Scan for the cell matching the given text and deliver its [x, y] coordinate at center. 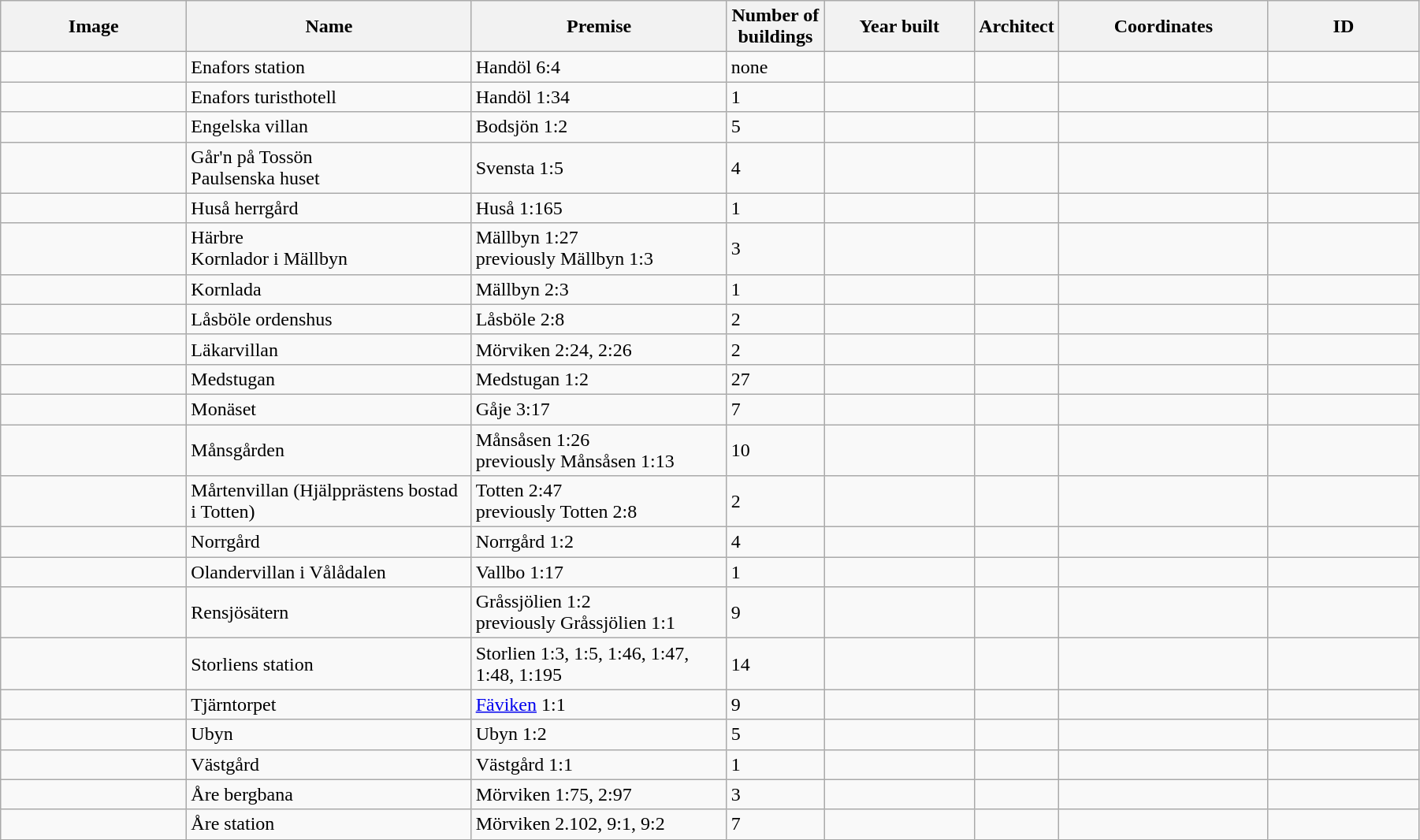
Enafors turisthotell [329, 97]
ID [1343, 27]
Olandervillan i Vålådalen [329, 572]
Norrgård [329, 542]
Går'n på TossönPaulsenska huset [329, 167]
Låsböle 2:8 [599, 319]
Monäset [329, 409]
Mällbyn 2:3 [599, 289]
Mörviken 1:75, 2:97 [599, 794]
Name [329, 27]
Månsåsen 1:26previously Månsåsen 1:13 [599, 449]
Architect [1017, 27]
Mörviken 2:24, 2:26 [599, 349]
Mårtenvillan (Hjälpprästens bostad i Totten) [329, 501]
Engelska villan [329, 127]
Gåje 3:17 [599, 409]
14 [775, 663]
Image [94, 27]
10 [775, 449]
Medstugan 1:2 [599, 379]
Premise [599, 27]
Västgård [329, 764]
Rensjösätern [329, 613]
HärbreKornlador i Mällbyn [329, 249]
Kornlada [329, 289]
Bodsjön 1:2 [599, 127]
Ubyn 1:2 [599, 734]
27 [775, 379]
Åre station [329, 824]
Huså 1:165 [599, 208]
Norrgård 1:2 [599, 542]
Totten 2:47previously Totten 2:8 [599, 501]
Låsböle ordenshus [329, 319]
Ubyn [329, 734]
Mörviken 2.102, 9:1, 9:2 [599, 824]
Handöl 1:34 [599, 97]
none [775, 67]
Number ofbuildings [775, 27]
Huså herrgård [329, 208]
Enafors station [329, 67]
Månsgården [329, 449]
Storlien 1:3, 1:5, 1:46, 1:47, 1:48, 1:195 [599, 663]
Svensta 1:5 [599, 167]
Läkarvillan [329, 349]
Year built [900, 27]
Tjärntorpet [329, 704]
Coordinates [1163, 27]
Fäviken 1:1 [599, 704]
Mällbyn 1:27previously Mällbyn 1:3 [599, 249]
Gråssjölien 1:2previously Gråssjölien 1:1 [599, 613]
Västgård 1:1 [599, 764]
Medstugan [329, 379]
Vallbo 1:17 [599, 572]
Åre bergbana [329, 794]
Handöl 6:4 [599, 67]
Storliens station [329, 663]
